Return (x, y) of the center of cell containing provided text 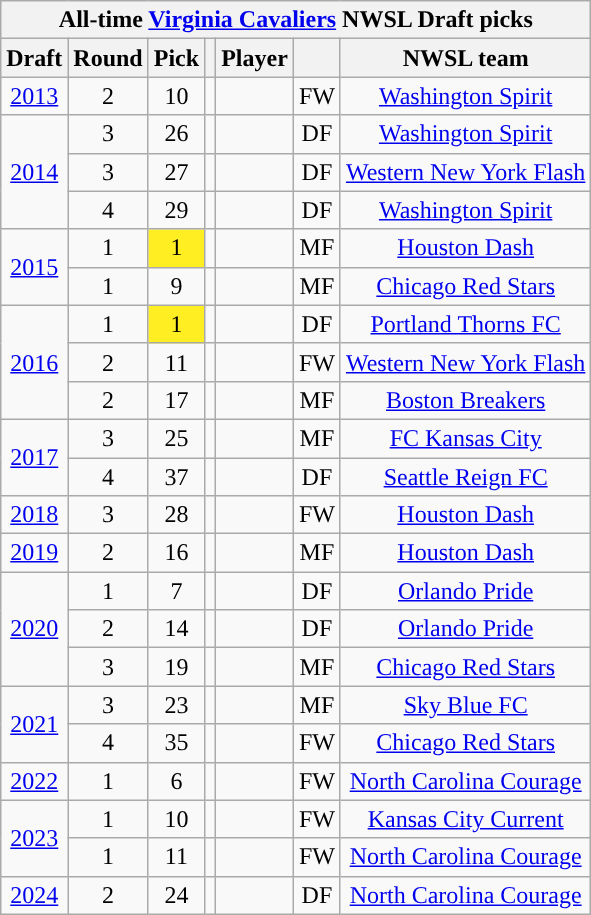
14 (176, 629)
Round (108, 58)
2020 (34, 629)
26 (176, 134)
2021 (34, 724)
2014 (34, 172)
NWSL team (465, 58)
2019 (34, 553)
Sky Blue FC (465, 705)
Pick (176, 58)
16 (176, 553)
35 (176, 743)
All-time Virginia Cavaliers NWSL Draft picks (296, 20)
Kansas City Current (465, 819)
24 (176, 895)
28 (176, 515)
23 (176, 705)
2023 (34, 838)
9 (176, 286)
6 (176, 781)
27 (176, 172)
Player (255, 58)
7 (176, 591)
Portland Thorns FC (465, 324)
2018 (34, 515)
2017 (34, 457)
FC Kansas City (465, 438)
37 (176, 477)
17 (176, 400)
Seattle Reign FC (465, 477)
25 (176, 438)
2024 (34, 895)
2016 (34, 362)
2013 (34, 96)
2022 (34, 781)
Boston Breakers (465, 400)
2015 (34, 267)
Draft (34, 58)
29 (176, 210)
19 (176, 667)
